Provide the (x, y) coordinate of the cell's center where the given text is located.  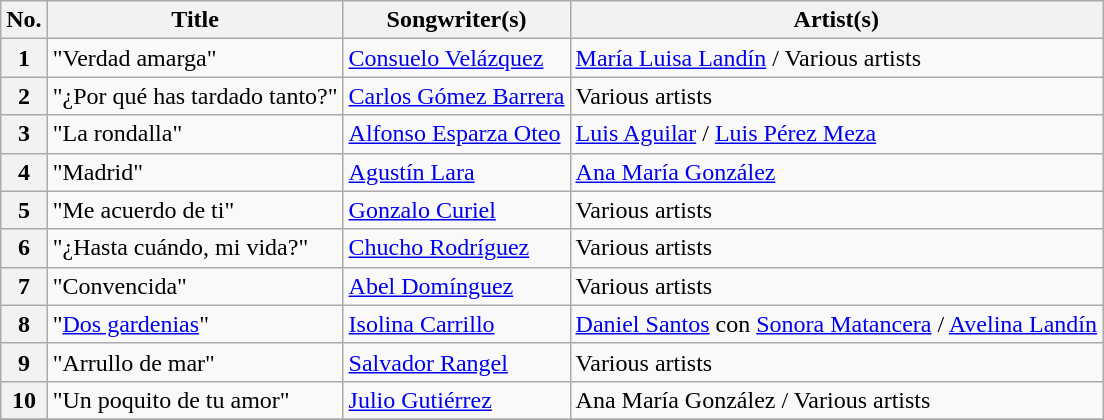
"Verdad amarga" (195, 58)
8 (24, 324)
Julio Gutiérrez (456, 400)
"Me acuerdo de ti" (195, 210)
"La rondalla" (195, 134)
Salvador Rangel (456, 362)
Alfonso Esparza Oteo (456, 134)
6 (24, 248)
No. (24, 20)
"Dos gardenias" (195, 324)
Gonzalo Curiel (456, 210)
Luis Aguilar / Luis Pérez Meza (836, 134)
4 (24, 172)
Carlos Gómez Barrera (456, 96)
Artist(s) (836, 20)
Daniel Santos con Sonora Matancera / Avelina Landín (836, 324)
Chucho Rodríguez (456, 248)
"Convencida" (195, 286)
María Luisa Landín / Various artists (836, 58)
7 (24, 286)
"¿Por qué has tardado tanto?" (195, 96)
Consuelo Velázquez (456, 58)
"Arrullo de mar" (195, 362)
Title (195, 20)
"Madrid" (195, 172)
"¿Hasta cuándo, mi vida?" (195, 248)
Ana María González (836, 172)
Ana María González / Various artists (836, 400)
3 (24, 134)
Abel Domínguez (456, 286)
Songwriter(s) (456, 20)
"Un poquito de tu amor" (195, 400)
10 (24, 400)
1 (24, 58)
5 (24, 210)
Agustín Lara (456, 172)
Isolina Carrillo (456, 324)
9 (24, 362)
2 (24, 96)
